Return [X, Y] of the center of cell containing provided text 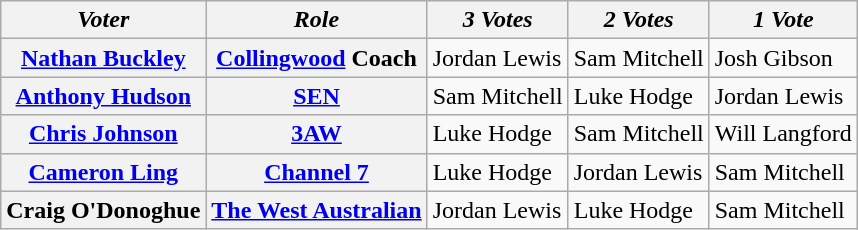
3AW [316, 134]
The West Australian [316, 210]
Will Langford [783, 134]
1 Vote [783, 20]
2 Votes [638, 20]
Craig O'Donoghue [104, 210]
Role [316, 20]
3 Votes [498, 20]
Chris Johnson [104, 134]
Cameron Ling [104, 172]
Nathan Buckley [104, 58]
Voter [104, 20]
Collingwood Coach [316, 58]
Channel 7 [316, 172]
Josh Gibson [783, 58]
SEN [316, 96]
Anthony Hudson [104, 96]
